Find where the given text appears and provide that cell's center as (X, Y) coordinate. 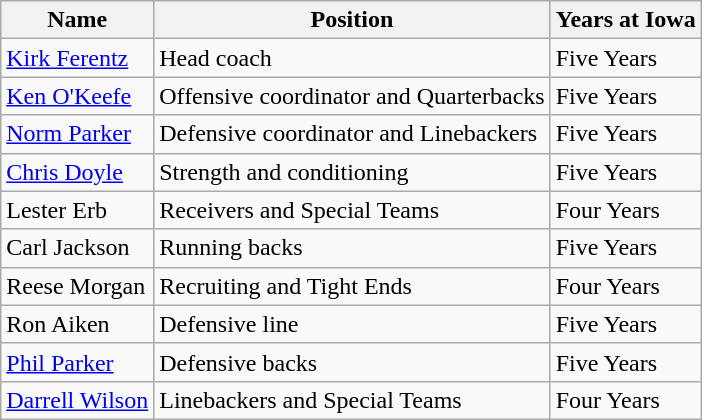
Darrell Wilson (78, 400)
Defensive backs (352, 362)
Norm Parker (78, 134)
Receivers and Special Teams (352, 210)
Carl Jackson (78, 248)
Running backs (352, 248)
Head coach (352, 58)
Defensive coordinator and Linebackers (352, 134)
Position (352, 20)
Years at Iowa (626, 20)
Strength and conditioning (352, 172)
Recruiting and Tight Ends (352, 286)
Ken O'Keefe (78, 96)
Phil Parker (78, 362)
Defensive line (352, 324)
Ron Aiken (78, 324)
Offensive coordinator and Quarterbacks (352, 96)
Reese Morgan (78, 286)
Linebackers and Special Teams (352, 400)
Lester Erb (78, 210)
Kirk Ferentz (78, 58)
Name (78, 20)
Chris Doyle (78, 172)
